Extract the (x, y) coordinate from the center of the cell holding the provided text.  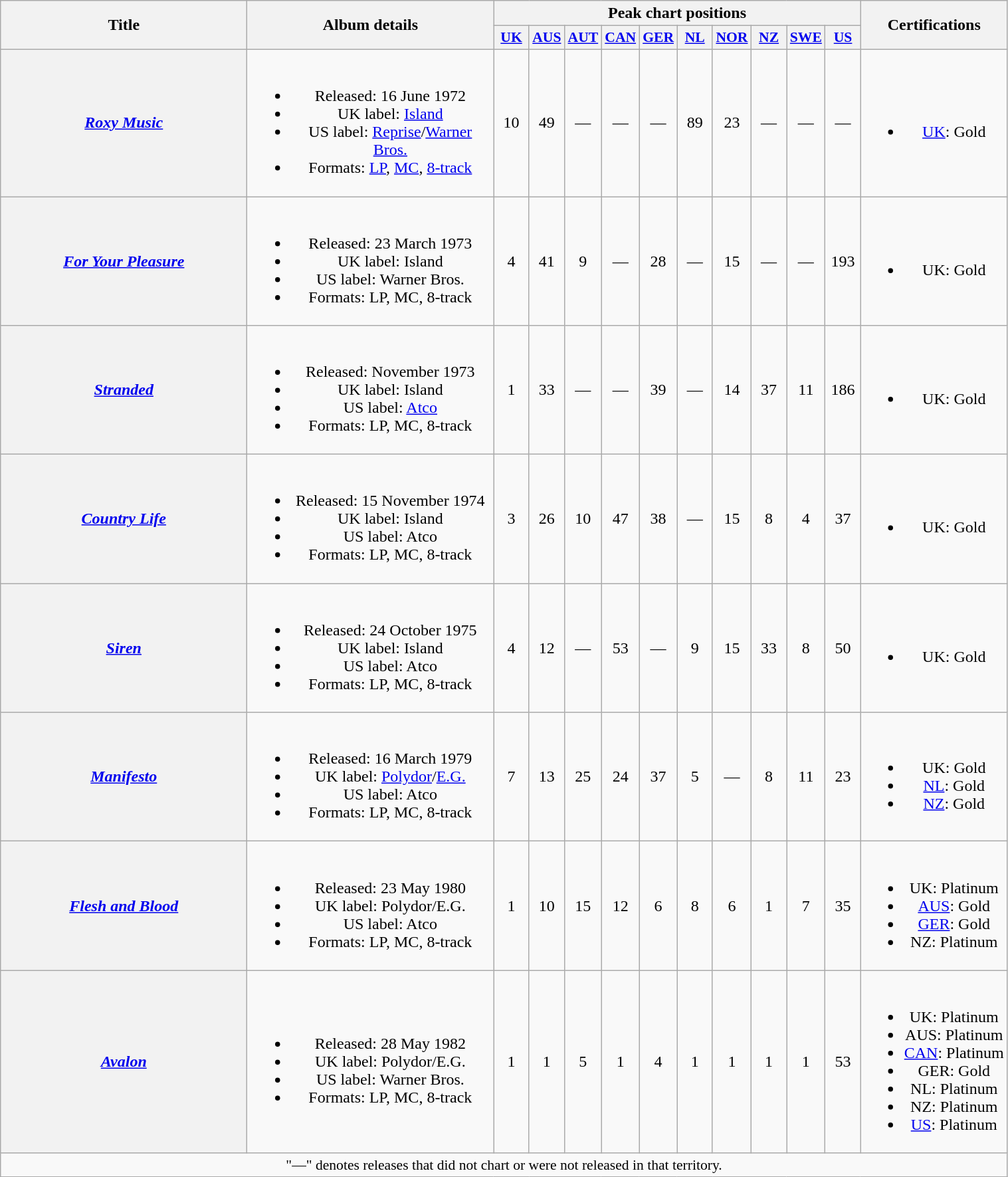
89 (695, 122)
"—" denotes releases that did not chart or were not released in that territory. (504, 1165)
UK: PlatinumAUS: PlatinumCAN: PlatinumGER: GoldNL: PlatinumNZ: PlatinumUS: Platinum (934, 1062)
Manifesto (124, 777)
35 (843, 906)
38 (658, 519)
AUT (583, 38)
NOR (732, 38)
Roxy Music (124, 122)
25 (583, 777)
Released: 16 March 1979UK label: Polydor/E.G.US label: AtcoFormats: LP, MC, 8-track (371, 777)
13 (546, 777)
49 (546, 122)
Released: 24 October 1975UK label: IslandUS label: AtcoFormats: LP, MC, 8-track (371, 648)
Title (124, 25)
28 (658, 261)
SWE (806, 38)
186 (843, 390)
Released: 23 May 1980UK label: Polydor/E.G.US label: AtcoFormats: LP, MC, 8-track (371, 906)
47 (621, 519)
Released: 28 May 1982UK label: Polydor/E.G.US label: Warner Bros.Formats: LP, MC, 8-track (371, 1062)
Avalon (124, 1062)
14 (732, 390)
GER (658, 38)
Released: 15 November 1974UK label: IslandUS label: AtcoFormats: LP, MC, 8-track (371, 519)
UK (512, 38)
US (843, 38)
193 (843, 261)
39 (658, 390)
UK: PlatinumAUS: GoldGER: GoldNZ: Platinum (934, 906)
AUS (546, 38)
NZ (768, 38)
CAN (621, 38)
50 (843, 648)
24 (621, 777)
Peak chart positions (677, 13)
Stranded (124, 390)
Album details (371, 25)
26 (546, 519)
NL (695, 38)
Released: 23 March 1973UK label: IslandUS label: Warner Bros.Formats: LP, MC, 8-track (371, 261)
Country Life (124, 519)
For Your Pleasure (124, 261)
Flesh and Blood (124, 906)
41 (546, 261)
Certifications (934, 25)
UK: GoldNL: GoldNZ: Gold (934, 777)
Released: 16 June 1972UK label: IslandUS label: Reprise/Warner Bros.Formats: LP, MC, 8-track (371, 122)
Released: November 1973UK label: IslandUS label: AtcoFormats: LP, MC, 8-track (371, 390)
Siren (124, 648)
3 (512, 519)
